Extract the [X, Y] coordinate from the center of the cell holding the provided text.  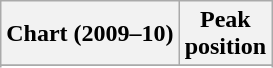
Chart (2009–10) [90, 34]
Peakposition [225, 34]
